From the cell containing the given text, extract its center point as (X, Y) coordinate. 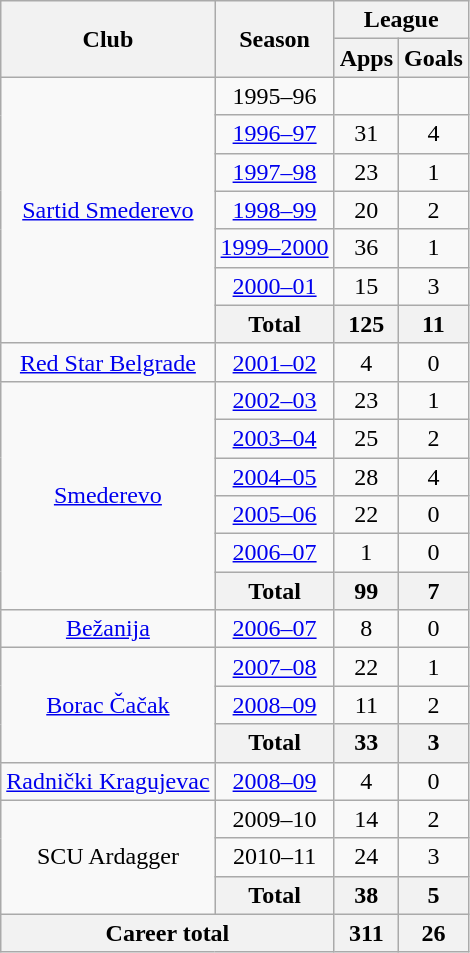
26 (434, 933)
7 (434, 591)
Smederevo (108, 495)
2010–11 (274, 857)
Red Star Belgrade (108, 362)
Career total (168, 933)
25 (366, 438)
Apps (366, 58)
1998–99 (274, 210)
125 (366, 324)
Season (274, 39)
2003–04 (274, 438)
99 (366, 591)
2009–10 (274, 819)
2002–03 (274, 400)
2000–01 (274, 286)
33 (366, 743)
2007–08 (274, 667)
31 (366, 134)
League (401, 20)
Club (108, 39)
14 (366, 819)
2004–05 (274, 477)
1995–96 (274, 96)
24 (366, 857)
1996–97 (274, 134)
SCU Ardagger (108, 857)
2001–02 (274, 362)
15 (366, 286)
Goals (434, 58)
Borac Čačak (108, 705)
Bežanija (108, 629)
28 (366, 477)
8 (366, 629)
36 (366, 248)
1997–98 (274, 172)
20 (366, 210)
5 (434, 895)
2005–06 (274, 515)
38 (366, 895)
1999–2000 (274, 248)
311 (366, 933)
Sartid Smederevo (108, 210)
Radnički Kragujevac (108, 781)
